Return [X, Y] of the center of cell containing provided text 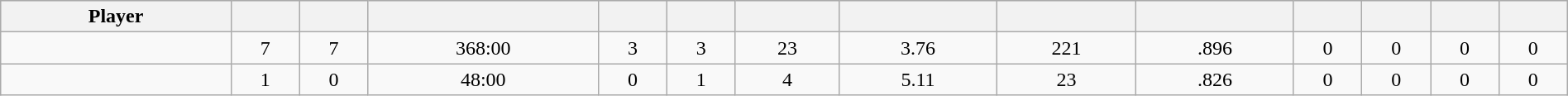
5.11 [918, 79]
221 [1067, 48]
48:00 [483, 79]
Player [116, 17]
368:00 [483, 48]
.826 [1215, 79]
.896 [1215, 48]
4 [787, 79]
3.76 [918, 48]
